From the cell containing the given text, extract its center point as (X, Y) coordinate. 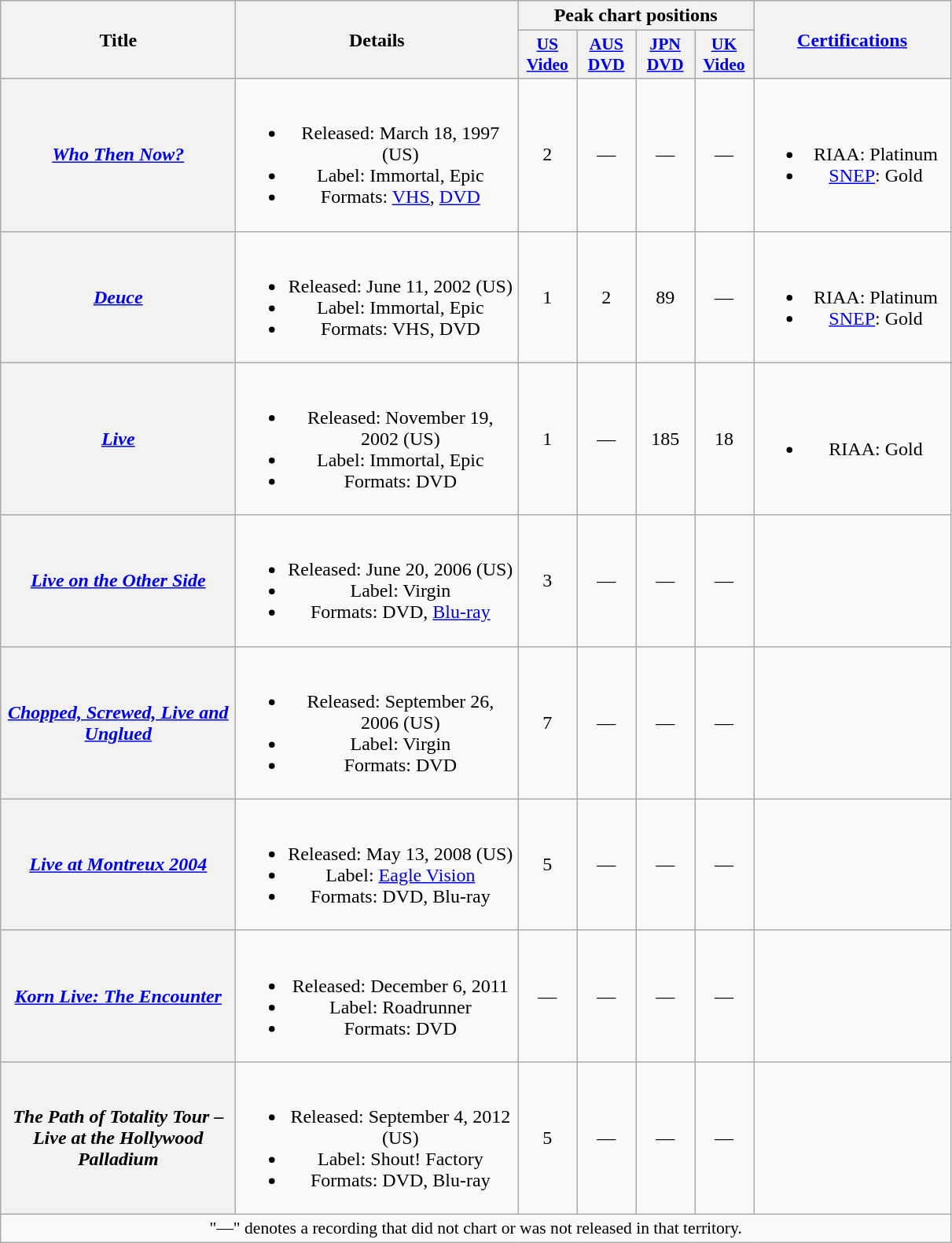
Released: September 26, 2006 (US)Label: VirginFormats: DVD (377, 723)
Korn Live: The Encounter (118, 995)
UKVideo (725, 55)
Released: March 18, 1997 (US)Label: Immortal, EpicFormats: VHS, DVD (377, 155)
Certifications (852, 39)
18 (725, 439)
3 (547, 580)
The Path of Totality Tour – Live at the Hollywood Palladium (118, 1138)
Live (118, 439)
Deuce (118, 297)
Released: June 20, 2006 (US)Label: VirginFormats: DVD, Blu-ray (377, 580)
Chopped, Screwed, Live and Unglued (118, 723)
Released: June 11, 2002 (US)Label: Immortal, EpicFormats: VHS, DVD (377, 297)
Released: December 6, 2011Label: RoadrunnerFormats: DVD (377, 995)
USVideo (547, 55)
Released: September 4, 2012 (US)Label: Shout! FactoryFormats: DVD, Blu-ray (377, 1138)
7 (547, 723)
JPNDVD (665, 55)
AUSDVD (607, 55)
Released: November 19, 2002 (US)Label: Immortal, EpicFormats: DVD (377, 439)
Peak chart positions (636, 16)
"—" denotes a recording that did not chart or was not released in that territory. (476, 1228)
Title (118, 39)
Who Then Now? (118, 155)
Live on the Other Side (118, 580)
89 (665, 297)
RIAA: Gold (852, 439)
Live at Montreux 2004 (118, 865)
Released: May 13, 2008 (US)Label: Eagle VisionFormats: DVD, Blu-ray (377, 865)
185 (665, 439)
Details (377, 39)
